Provide the [x, y] coordinate of the cell's center where the given text is located.  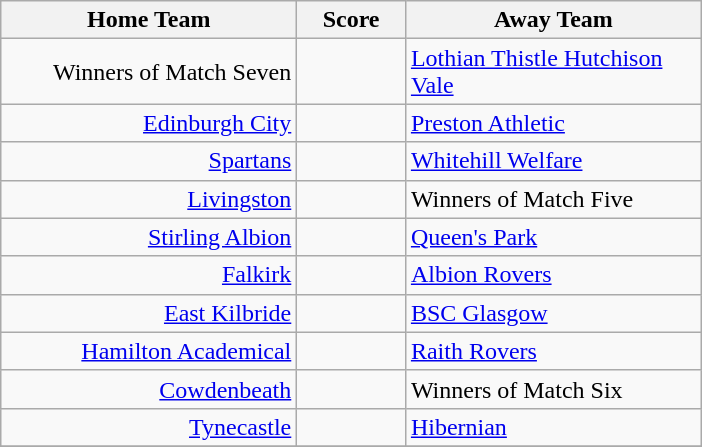
Winners of Match Six [553, 389]
Falkirk [149, 275]
Whitehill Welfare [553, 161]
Winners of Match Seven [149, 72]
Score [352, 20]
Lothian Thistle Hutchison Vale [553, 72]
Away Team [553, 20]
Albion Rovers [553, 275]
Queen's Park [553, 237]
Raith Rovers [553, 351]
Winners of Match Five [553, 199]
Livingston [149, 199]
Home Team [149, 20]
Spartans [149, 161]
Preston Athletic [553, 123]
Hibernian [553, 427]
Tynecastle [149, 427]
BSC Glasgow [553, 313]
Hamilton Academical [149, 351]
Edinburgh City [149, 123]
East Kilbride [149, 313]
Stirling Albion [149, 237]
Cowdenbeath [149, 389]
